For the text-containing cell, return its midpoint in (X, Y) coordinate format. 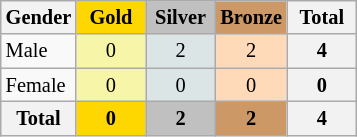
Silver (181, 17)
Gender (38, 17)
Gold (111, 17)
Male (38, 51)
Female (38, 85)
Bronze (251, 17)
